For the text-containing cell, return its midpoint in [X, Y] coordinate format. 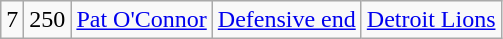
250 [48, 20]
Detroit Lions [431, 20]
7 [12, 20]
Pat O'Connor [142, 20]
Defensive end [286, 20]
